For the text-containing cell, return its midpoint in (x, y) coordinate format. 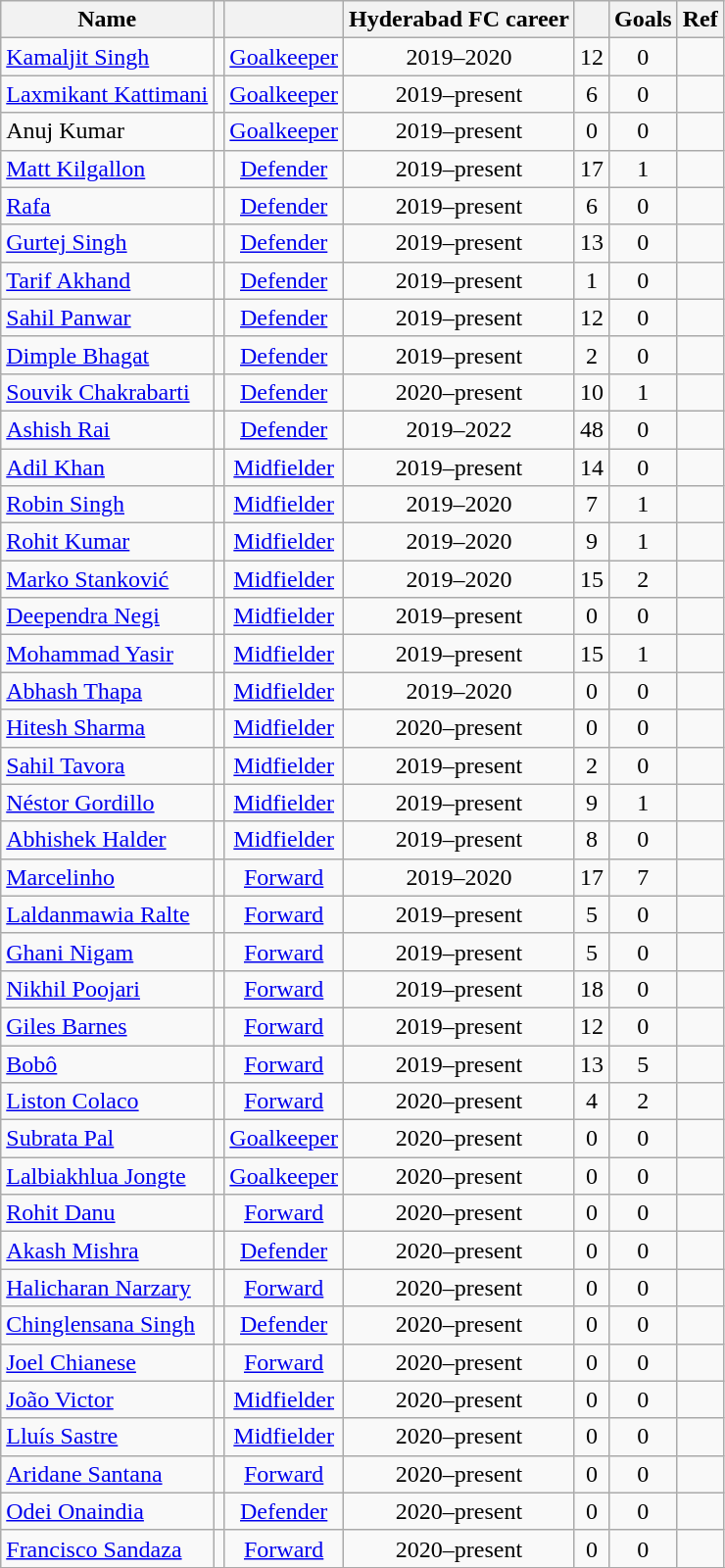
Hyderabad FC career (459, 20)
10 (592, 392)
Tarif Akhand (108, 280)
Kamaljit Singh (108, 57)
48 (592, 429)
Giles Barnes (108, 1026)
Laldanmawia Ralte (108, 914)
Sahil Tavora (108, 765)
Subrata Pal (108, 1139)
Akash Mishra (108, 1250)
Ref (700, 20)
Odei Onaindia (108, 1511)
8 (592, 840)
Rohit Kumar (108, 542)
Robin Singh (108, 505)
Lalbiakhlua Jongte (108, 1176)
Goals (643, 20)
Rohit Danu (108, 1213)
Anuj Kumar (108, 131)
Marcelinho (108, 877)
Mohammad Yasir (108, 654)
Lluís Sastre (108, 1437)
Abhash Thapa (108, 691)
Dimple Bhagat (108, 355)
2019–2022 (459, 429)
Liston Colaco (108, 1102)
Aridane Santana (108, 1474)
Néstor Gordillo (108, 803)
Nikhil Poojari (108, 989)
Marko Stanković (108, 579)
Francisco Sandaza (108, 1548)
Matt Kilgallon (108, 169)
Joel Chianese (108, 1362)
Adil Khan (108, 467)
18 (592, 989)
Halicharan Narzary (108, 1288)
Chinglensana Singh (108, 1325)
Abhishek Halder (108, 840)
João Victor (108, 1399)
Ghani Nigam (108, 952)
Gurtej Singh (108, 243)
4 (592, 1102)
14 (592, 467)
Souvik Chakrabarti (108, 392)
Bobô (108, 1063)
Sahil Panwar (108, 318)
Deependra Negi (108, 616)
Rafa (108, 206)
Hitesh Sharma (108, 728)
Ashish Rai (108, 429)
Laxmikant Kattimani (108, 94)
Name (108, 20)
